Extract the (x, y) coordinate from the center of the cell holding the provided text.  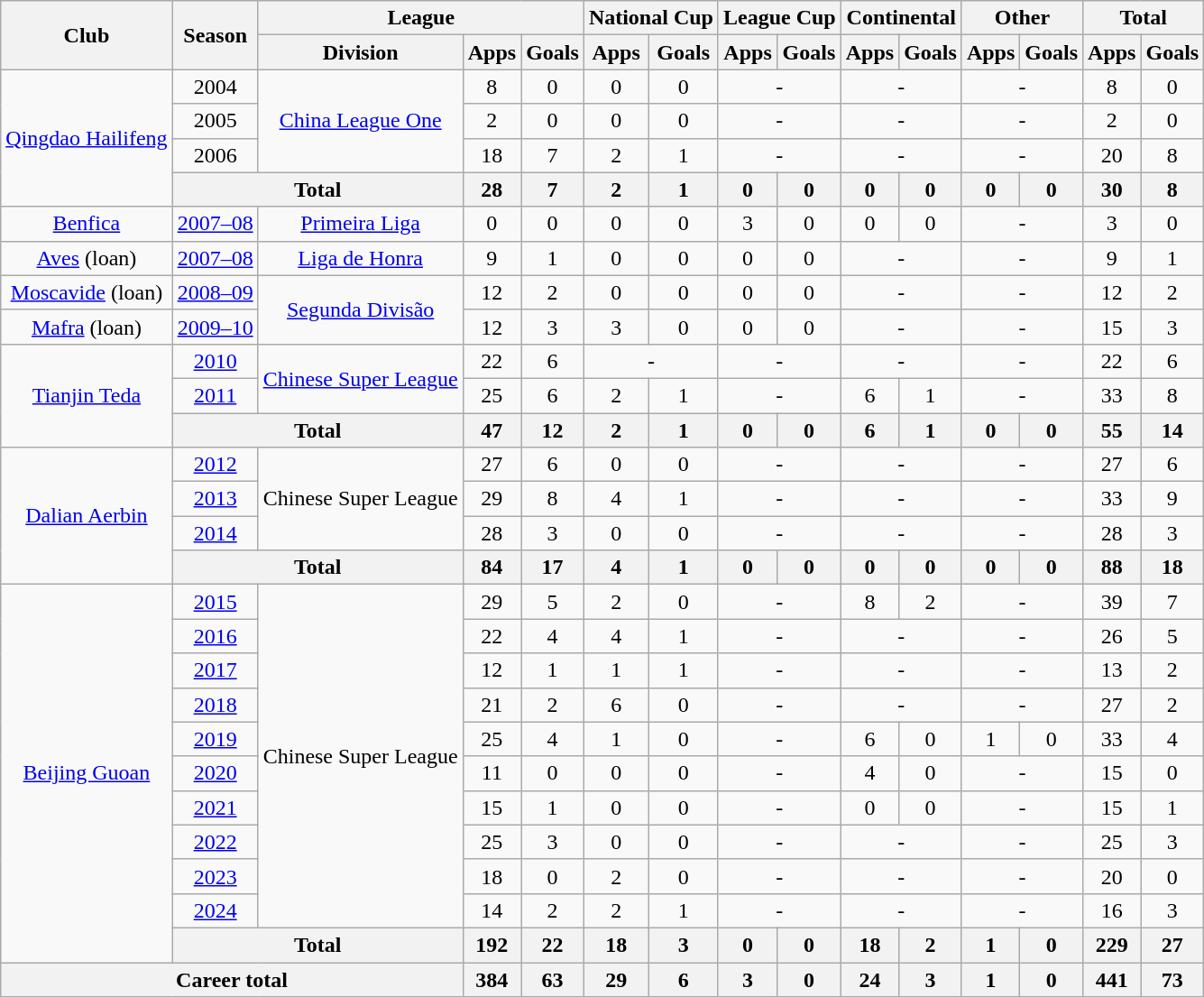
2012 (215, 465)
229 (1112, 945)
17 (553, 568)
88 (1112, 568)
192 (492, 945)
47 (492, 430)
26 (1112, 636)
Benfica (87, 224)
2021 (215, 808)
Club (87, 35)
Liga de Honra (361, 258)
21 (492, 705)
Tianjin Teda (87, 395)
2016 (215, 636)
Segunda Divisão (361, 309)
2006 (215, 155)
2008–09 (215, 292)
Season (215, 35)
Moscavide (loan) (87, 292)
2024 (215, 910)
Mafra (loan) (87, 327)
13 (1112, 670)
League Cup (779, 18)
Primeira Liga (361, 224)
2020 (215, 773)
2018 (215, 705)
84 (492, 568)
2009–10 (215, 327)
24 (869, 979)
China League One (361, 121)
National Cup (651, 18)
Division (361, 52)
2019 (215, 739)
2013 (215, 499)
11 (492, 773)
League (420, 18)
2017 (215, 670)
2014 (215, 533)
2022 (215, 842)
Career total (232, 979)
384 (492, 979)
Other (1022, 18)
30 (1112, 189)
2010 (215, 361)
Aves (loan) (87, 258)
Qingdao Hailifeng (87, 138)
2015 (215, 602)
55 (1112, 430)
73 (1172, 979)
63 (553, 979)
2011 (215, 395)
Dalian Aerbin (87, 516)
39 (1112, 602)
16 (1112, 910)
2004 (215, 87)
2023 (215, 876)
441 (1112, 979)
Continental (901, 18)
2005 (215, 121)
Beijing Guoan (87, 774)
